Pinpoint the cell where the given text exists, returning its [X, Y] midpoint coordinate. 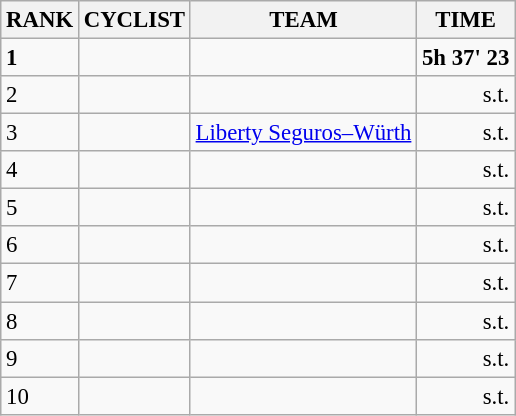
9 [40, 358]
Liberty Seguros–Würth [303, 133]
5 [40, 208]
3 [40, 133]
2 [40, 95]
TIME [466, 20]
TEAM [303, 20]
10 [40, 396]
CYCLIST [134, 20]
5h 37' 23 [466, 58]
1 [40, 58]
7 [40, 283]
RANK [40, 20]
6 [40, 245]
8 [40, 321]
4 [40, 170]
